Identify which cell holds the provided text, then report its (x, y) central coordinate. 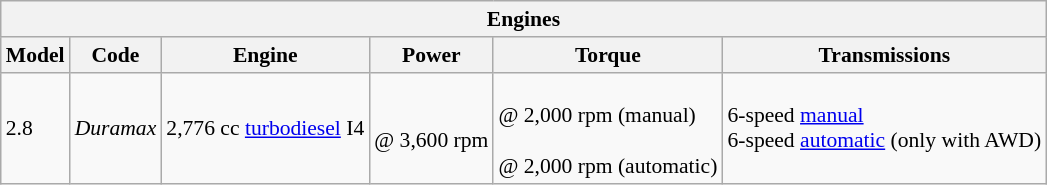
Power (431, 55)
Duramax (116, 128)
@ 3,600 rpm (431, 128)
@ 2,000 rpm (manual)@ 2,000 rpm (automatic) (608, 128)
Engine (265, 55)
Transmissions (884, 55)
Code (116, 55)
2.8 (36, 128)
Model (36, 55)
Torque (608, 55)
2,776 cc turbodiesel I4 (265, 128)
Engines (524, 19)
6-speed manual6-speed automatic (only with AWD) (884, 128)
